Locate the cell with the specified text and output its (X, Y) center coordinate. 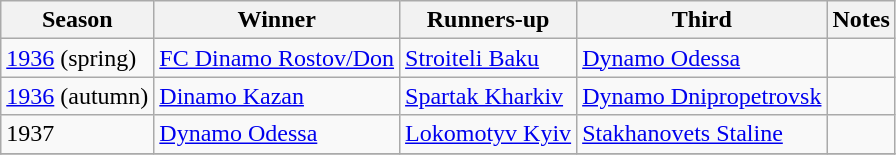
Dinamo Kazan (277, 96)
Season (78, 20)
Runners-up (488, 20)
Spartak Kharkiv (488, 96)
Third (702, 20)
1936 (autumn) (78, 96)
Dynamo Dnipropetrovsk (702, 96)
1937 (78, 134)
Winner (277, 20)
Notes (861, 20)
Stroiteli Baku (488, 58)
FC Dinamo Rostov/Don (277, 58)
1936 (spring) (78, 58)
Lokomotyv Kyiv (488, 134)
Stakhanovets Staline (702, 134)
